Identify which cell holds the provided text, then report its (X, Y) central coordinate. 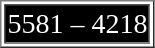
5581 – 4218 (77, 24)
